Search for the cell housing the specified text and yield its [x, y] center coordinate. 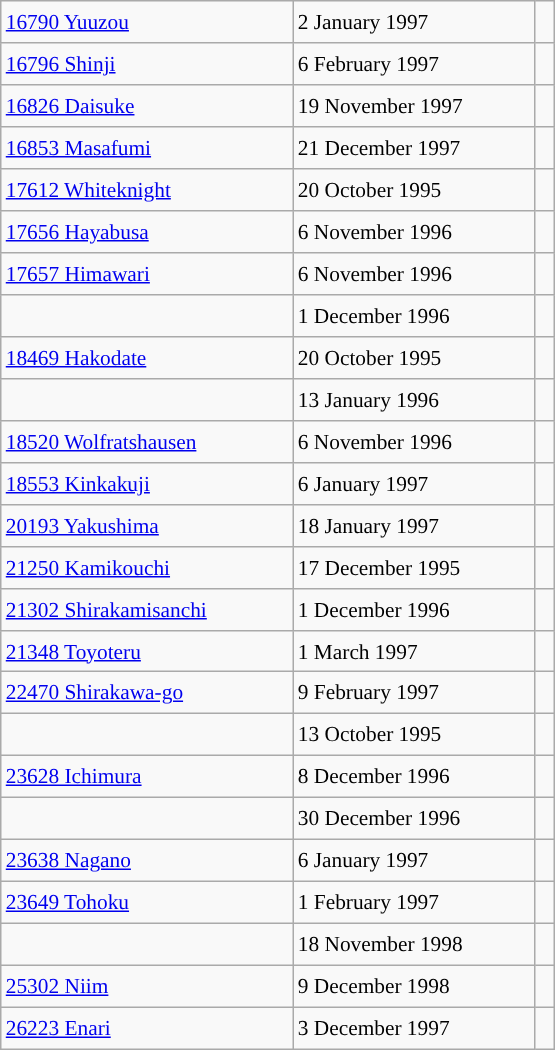
17657 Himawari [147, 274]
17612 Whiteknight [147, 190]
16826 Daisuke [147, 106]
21348 Toyoteru [147, 651]
18 November 1998 [414, 945]
13 January 1996 [414, 399]
23628 Ichimura [147, 777]
17 December 1995 [414, 567]
9 December 1998 [414, 986]
16853 Masafumi [147, 148]
6 February 1997 [414, 64]
20193 Yakushima [147, 525]
8 December 1996 [414, 777]
26223 Enari [147, 1028]
19 November 1997 [414, 106]
23638 Nagano [147, 861]
3 December 1997 [414, 1028]
16796 Shinji [147, 64]
18469 Hakodate [147, 358]
18553 Kinkakuji [147, 483]
21302 Shirakamisanchi [147, 609]
18520 Wolfratshausen [147, 441]
21 December 1997 [414, 148]
9 February 1997 [414, 693]
2 January 1997 [414, 22]
1 February 1997 [414, 903]
22470 Shirakawa-go [147, 693]
13 October 1995 [414, 735]
1 March 1997 [414, 651]
25302 Niim [147, 986]
21250 Kamikouchi [147, 567]
30 December 1996 [414, 819]
18 January 1997 [414, 525]
16790 Yuuzou [147, 22]
17656 Hayabusa [147, 232]
23649 Tohoku [147, 903]
